Scan for the cell matching the given text and deliver its [X, Y] coordinate at center. 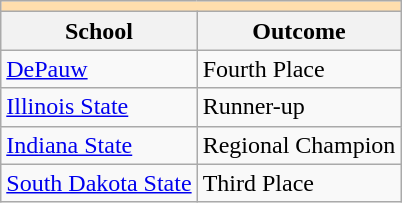
Outcome [299, 31]
School [99, 31]
Illinois State [99, 107]
DePauw [99, 69]
Indiana State [99, 145]
Regional Champion [299, 145]
South Dakota State [99, 183]
Third Place [299, 183]
Fourth Place [299, 69]
Runner-up [299, 107]
